For the text-containing cell, return its midpoint in (X, Y) coordinate format. 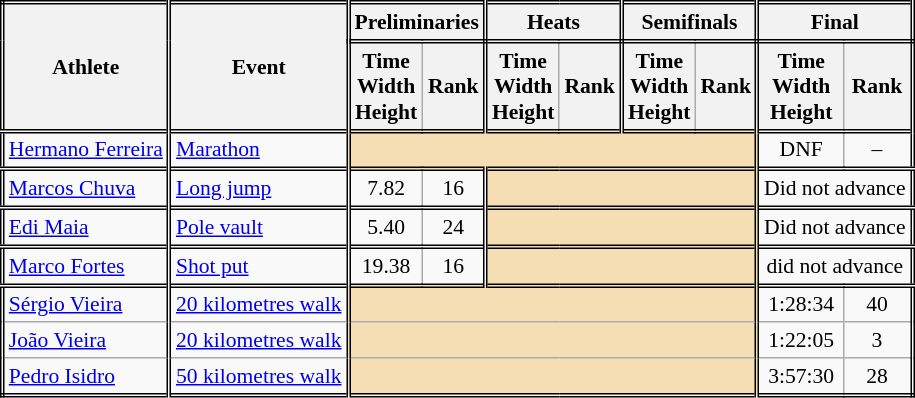
Marcos Chuva (86, 190)
Pedro Isidro (86, 376)
3 (878, 341)
Marathon (258, 150)
Preliminaries (416, 22)
28 (878, 376)
1:28:34 (800, 304)
Marco Fortes (86, 266)
Pole vault (258, 228)
1:22:05 (800, 341)
19.38 (386, 266)
– (878, 150)
7.82 (386, 190)
Athlete (86, 67)
João Vieira (86, 341)
50 kilometres walk (258, 376)
Long jump (258, 190)
3:57:30 (800, 376)
Semifinals (689, 22)
5.40 (386, 228)
Edi Maia (86, 228)
Final (834, 22)
Hermano Ferreira (86, 150)
DNF (800, 150)
40 (878, 304)
24 (454, 228)
Shot put (258, 266)
Event (258, 67)
Heats (553, 22)
did not advance (834, 266)
Sérgio Vieira (86, 304)
